Provide the [X, Y] coordinate of the cell's center where the given text is located.  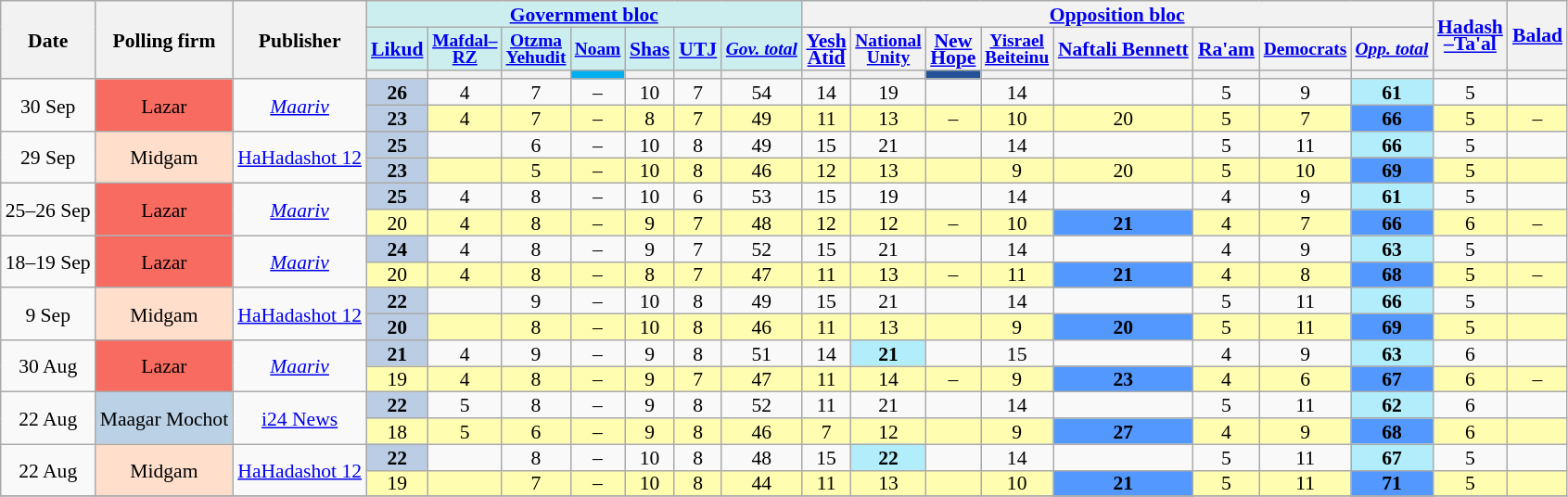
24 [397, 248]
Polling firm [165, 40]
NewHope [953, 48]
YisraelBeiteinu [1017, 48]
53 [761, 197]
Opp. total [1392, 48]
Likud [397, 48]
9 Sep [48, 314]
UTJ [697, 48]
27 [1124, 431]
NationalUnity [888, 48]
30 Sep [48, 106]
25–26 Sep [48, 210]
Hadash–Ta'al [1471, 35]
Gov. total [761, 48]
Government bloc [584, 14]
OtzmaYehudit [536, 48]
i24 News [300, 418]
29 Sep [48, 158]
18–19 Sep [48, 261]
62 [1392, 405]
Naftali Bennett [1124, 48]
30 Aug [48, 366]
Noam [597, 48]
Ra'am [1226, 48]
Mafdal–RZ [465, 48]
Date [48, 40]
18 [397, 431]
Maagar Mochot [165, 418]
Publisher [300, 40]
Democrats [1306, 48]
51 [761, 353]
Balad [1537, 35]
Opposition bloc [1116, 14]
Shas [649, 48]
71 [1392, 483]
YeshAtid [825, 48]
26 [397, 93]
44 [761, 483]
54 [761, 93]
